Capture the cell that displays the provided text and extract its [x, y] central coordinate. 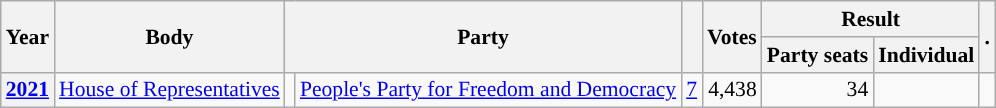
Individual [926, 55]
7 [692, 90]
Votes [732, 36]
34 [818, 90]
Party [483, 36]
2021 [28, 90]
House of Representatives [170, 90]
Year [28, 36]
Body [170, 36]
Result [871, 19]
People's Party for Freedom and Democracy [488, 90]
4,438 [732, 90]
Party seats [818, 55]
. [987, 36]
